Determine the (X, Y) coordinate at the center of the cell enclosing the given text.  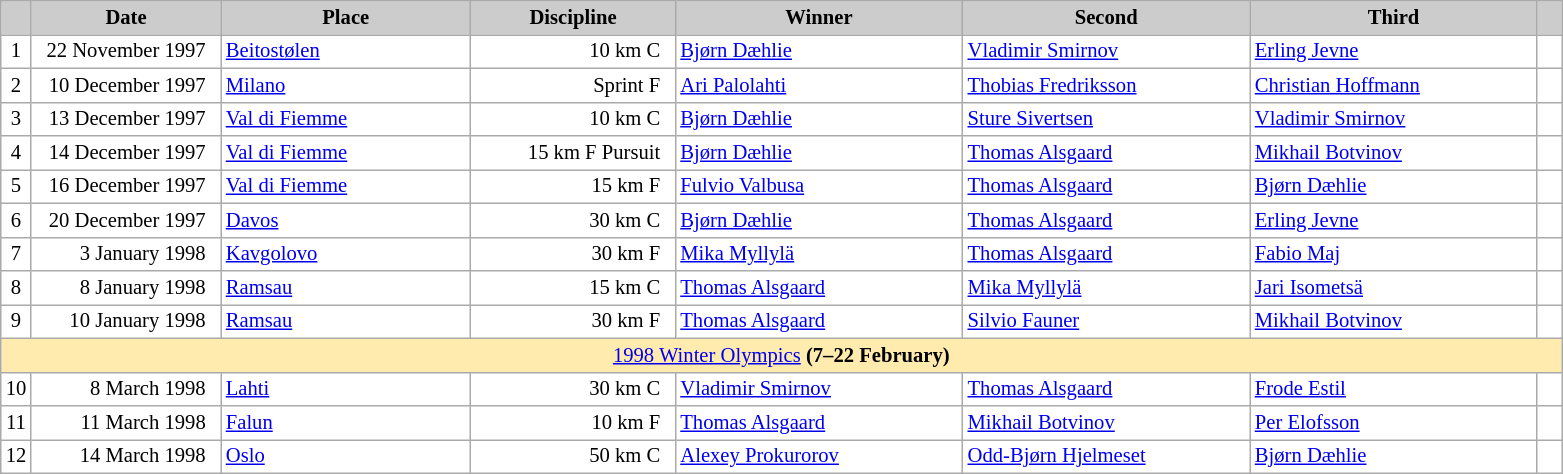
Falun (346, 423)
3 (16, 119)
Sprint F (574, 85)
11 March 1998 (126, 423)
Thobias Fredriksson (1106, 85)
Silvio Fauner (1106, 321)
Discipline (574, 17)
4 (16, 153)
10 December 1997 (126, 85)
Sture Sivertsen (1106, 119)
15 km F Pursuit (574, 153)
13 December 1997 (126, 119)
8 (16, 287)
11 (16, 423)
10 January 1998 (126, 321)
Frode Estil (1394, 389)
8 January 1998 (126, 287)
6 (16, 220)
Oslo (346, 456)
2 (16, 85)
14 December 1997 (126, 153)
Milano (346, 85)
Per Elofsson (1394, 423)
Second (1106, 17)
Odd-Bjørn Hjelmeset (1106, 456)
5 (16, 186)
Fulvio Valbusa (818, 186)
7 (16, 254)
10 km F (574, 423)
Kavgolovo (346, 254)
8 March 1998 (126, 389)
Winner (818, 17)
12 (16, 456)
10 (16, 389)
Date (126, 17)
Alexey Prokurorov (818, 456)
Third (1394, 17)
Lahti (346, 389)
16 December 1997 (126, 186)
Ari Palolahti (818, 85)
Christian Hoffmann (1394, 85)
1 (16, 51)
Fabio Maj (1394, 254)
15 km C (574, 287)
9 (16, 321)
Jari Isometsä (1394, 287)
Beitostølen (346, 51)
15 km F (574, 186)
Place (346, 17)
22 November 1997 (126, 51)
14 March 1998 (126, 456)
20 December 1997 (126, 220)
3 January 1998 (126, 254)
Davos (346, 220)
1998 Winter Olympics (7–22 February) (782, 355)
50 km C (574, 456)
